From the cell containing the given text, extract its center point as [X, Y] coordinate. 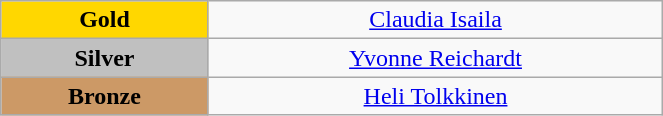
Heli Tolkkinen [436, 96]
Claudia Isaila [436, 20]
Silver [104, 58]
Yvonne Reichardt [436, 58]
Gold [104, 20]
Bronze [104, 96]
